Pinpoint the cell where the given text exists, returning its (X, Y) midpoint coordinate. 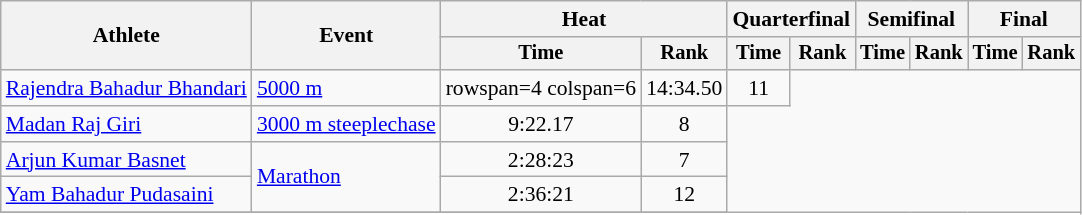
Event (346, 36)
8 (684, 124)
Arjun Kumar Basnet (126, 160)
Quarterfinal (791, 19)
Marathon (346, 178)
11 (758, 88)
rowspan=4 colspan=6 (542, 88)
Yam Bahadur Pudasaini (126, 195)
5000 m (346, 88)
12 (684, 195)
3000 m steeplechase (346, 124)
Madan Raj Giri (126, 124)
Rajendra Bahadur Bhandari (126, 88)
Athlete (126, 36)
2:28:23 (542, 160)
Final (1024, 19)
9:22.17 (542, 124)
14:34.50 (684, 88)
7 (684, 160)
2:36:21 (542, 195)
Semifinal (911, 19)
Heat (584, 19)
